Identify which cell holds the provided text, then report its [x, y] central coordinate. 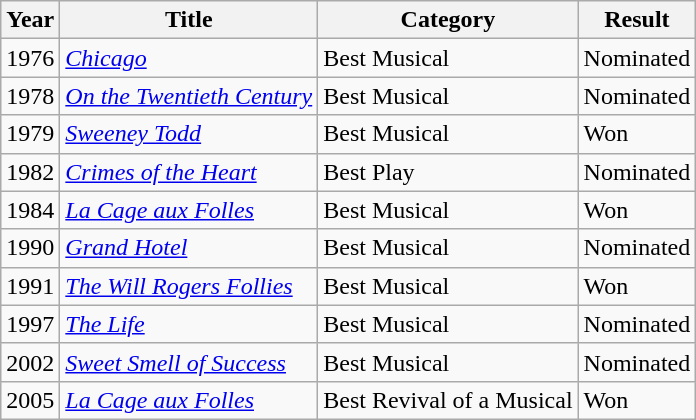
Category [448, 20]
The Will Rogers Follies [189, 286]
1979 [30, 134]
1982 [30, 172]
Chicago [189, 58]
Sweet Smell of Success [189, 362]
1976 [30, 58]
Crimes of the Heart [189, 172]
Year [30, 20]
Title [189, 20]
Result [637, 20]
Best Play [448, 172]
On the Twentieth Century [189, 96]
2005 [30, 400]
2002 [30, 362]
The Life [189, 324]
1984 [30, 210]
Grand Hotel [189, 248]
1997 [30, 324]
Sweeney Todd [189, 134]
Best Revival of a Musical [448, 400]
1990 [30, 248]
1978 [30, 96]
1991 [30, 286]
